Find where the given text appears and provide that cell's center as (x, y) coordinate. 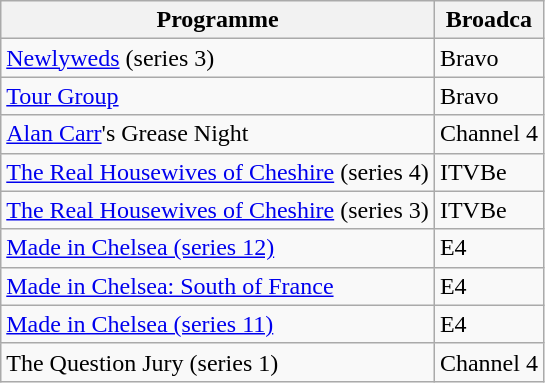
The Real Housewives of Cheshire (series 4) (218, 172)
Programme (218, 20)
Made in Chelsea (series 12) (218, 248)
Alan Carr's Grease Night (218, 134)
Made in Chelsea: South of France (218, 286)
Broadca (488, 20)
Made in Chelsea (series 11) (218, 324)
Tour Group (218, 96)
Newlyweds (series 3) (218, 58)
The Real Housewives of Cheshire (series 3) (218, 210)
The Question Jury (series 1) (218, 362)
